Detect which cell encompasses the target text, then output its (x, y) center coordinate. 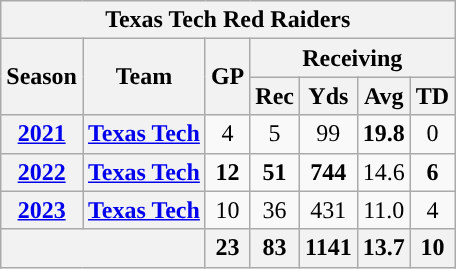
5 (275, 134)
99 (328, 134)
2021 (42, 134)
2022 (42, 172)
Rec (275, 96)
36 (275, 210)
19.8 (384, 134)
GP (227, 77)
11.0 (384, 210)
0 (432, 134)
Receiving (352, 58)
51 (275, 172)
Avg (384, 96)
1141 (328, 248)
Texas Tech Red Raiders (228, 20)
431 (328, 210)
744 (328, 172)
Season (42, 77)
Yds (328, 96)
Team (144, 77)
13.7 (384, 248)
2023 (42, 210)
23 (227, 248)
12 (227, 172)
14.6 (384, 172)
6 (432, 172)
83 (275, 248)
TD (432, 96)
